Determine the (X, Y) coordinate at the center of the cell enclosing the given text.  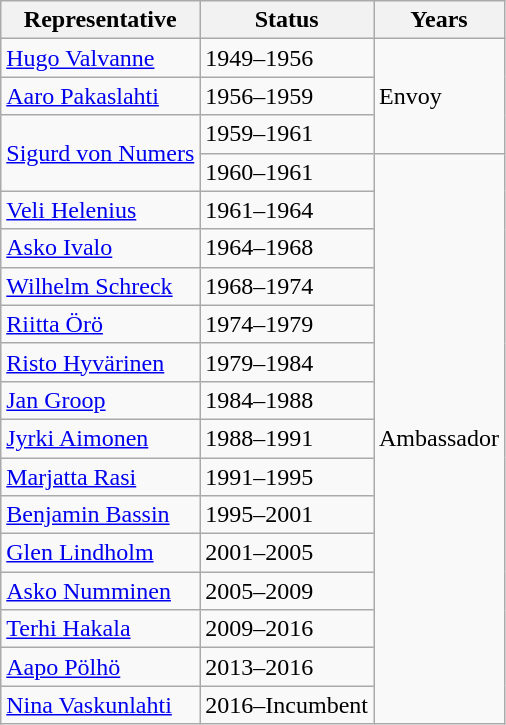
1988–1991 (287, 438)
2016–Incumbent (287, 705)
2009–2016 (287, 629)
Nina Vaskunlahti (100, 705)
Asko Numminen (100, 591)
1974–1979 (287, 324)
1960–1961 (287, 172)
Jan Groop (100, 400)
Status (287, 20)
Benjamin Bassin (100, 515)
Aapo Pölhö (100, 667)
1956–1959 (287, 96)
Representative (100, 20)
Hugo Valvanne (100, 58)
Years (440, 20)
1979–1984 (287, 362)
Risto Hyvärinen (100, 362)
1991–1995 (287, 477)
1964–1968 (287, 248)
Wilhelm Schreck (100, 286)
1995–2001 (287, 515)
1949–1956 (287, 58)
Glen Lindholm (100, 553)
2013–2016 (287, 667)
Jyrki Aimonen (100, 438)
Ambassador (440, 438)
Riitta Örö (100, 324)
1959–1961 (287, 134)
Envoy (440, 96)
Marjatta Rasi (100, 477)
1968–1974 (287, 286)
1961–1964 (287, 210)
1984–1988 (287, 400)
Terhi Hakala (100, 629)
Asko Ivalo (100, 248)
Aaro Pakaslahti (100, 96)
Sigurd von Numers (100, 153)
Veli Helenius (100, 210)
2001–2005 (287, 553)
2005–2009 (287, 591)
